For the text-containing cell, return its midpoint in [X, Y] coordinate format. 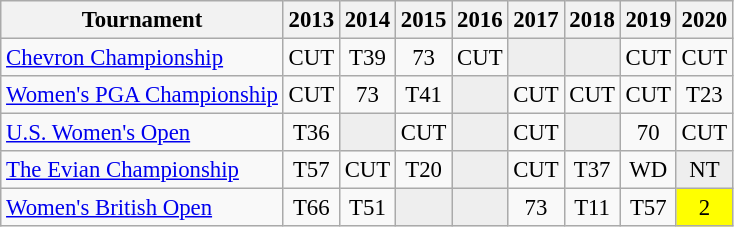
Chevron Championship [142, 58]
2 [704, 208]
2018 [592, 20]
T20 [424, 170]
Women's British Open [142, 208]
T36 [311, 133]
2015 [424, 20]
Tournament [142, 20]
NT [704, 170]
2019 [648, 20]
WD [648, 170]
2020 [704, 20]
2013 [311, 20]
T41 [424, 95]
70 [648, 133]
Women's PGA Championship [142, 95]
2016 [480, 20]
U.S. Women's Open [142, 133]
T37 [592, 170]
T51 [367, 208]
T39 [367, 58]
T23 [704, 95]
T66 [311, 208]
T11 [592, 208]
2017 [536, 20]
The Evian Championship [142, 170]
2014 [367, 20]
